Capture the cell that displays the provided text and extract its [X, Y] central coordinate. 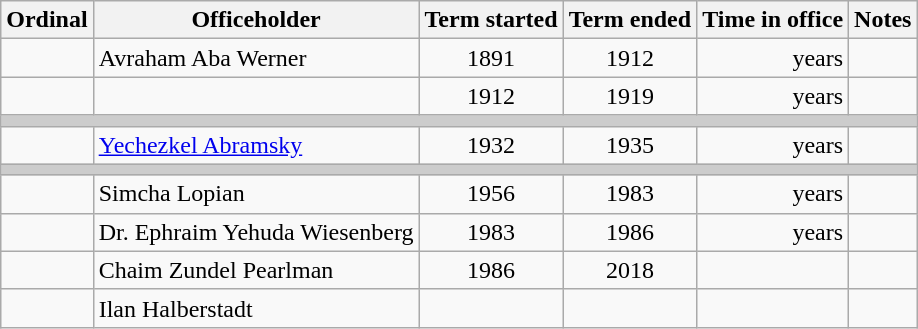
Time in office [773, 20]
Ordinal [47, 20]
Term ended [630, 20]
Dr. Ephraim Yehuda Wiesenberg [256, 232]
Chaim Zundel Pearlman [256, 270]
Avraham Aba Werner [256, 58]
Yechezkel Abramsky [256, 145]
Officeholder [256, 20]
1956 [491, 194]
1935 [630, 145]
Ilan Halberstadt [256, 308]
2018 [630, 270]
Term started [491, 20]
1919 [630, 96]
Notes [883, 20]
1932 [491, 145]
1891 [491, 58]
Simcha Lopian [256, 194]
